Search for the cell housing the specified text and yield its (X, Y) center coordinate. 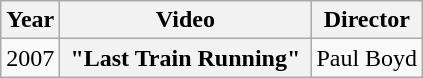
Director (367, 20)
"Last Train Running" (186, 58)
Video (186, 20)
Year (30, 20)
Paul Boyd (367, 58)
2007 (30, 58)
